Search for the cell housing the specified text and yield its (X, Y) center coordinate. 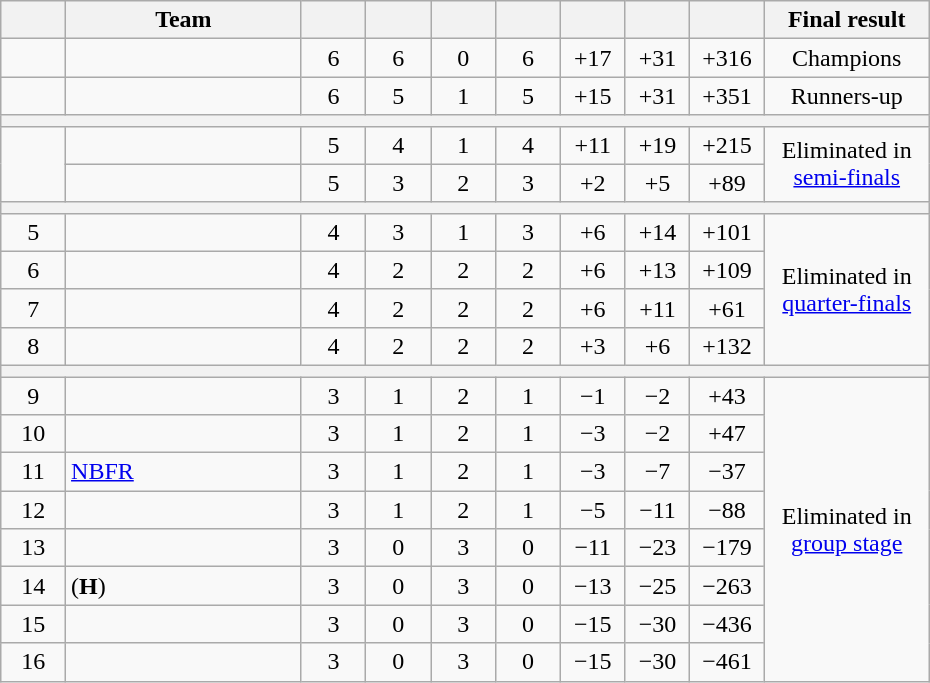
8 (34, 346)
−263 (727, 586)
Eliminated in quarter-finals (846, 289)
−436 (727, 624)
Champions (846, 58)
−23 (658, 548)
Team (184, 20)
+3 (592, 346)
+109 (727, 270)
Eliminated in group stage (846, 528)
−13 (592, 586)
13 (34, 548)
−461 (727, 662)
+5 (658, 183)
−1 (592, 395)
+316 (727, 58)
−5 (592, 510)
+17 (592, 58)
Runners-up (846, 96)
+101 (727, 232)
+132 (727, 346)
+2 (592, 183)
10 (34, 434)
12 (34, 510)
+13 (658, 270)
(H) (184, 586)
Final result (846, 20)
7 (34, 308)
14 (34, 586)
+43 (727, 395)
+89 (727, 183)
16 (34, 662)
−7 (658, 472)
+14 (658, 232)
+19 (658, 145)
+61 (727, 308)
+15 (592, 96)
NBFR (184, 472)
−88 (727, 510)
+215 (727, 145)
−179 (727, 548)
+351 (727, 96)
−37 (727, 472)
11 (34, 472)
−25 (658, 586)
+47 (727, 434)
9 (34, 395)
15 (34, 624)
Eliminated in semi-finals (846, 164)
